From the cell containing the given text, extract its center point as (x, y) coordinate. 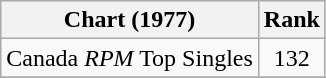
Rank (292, 20)
132 (292, 58)
Canada RPM Top Singles (130, 58)
Chart (1977) (130, 20)
